Capture the cell that displays the provided text and extract its [X, Y] central coordinate. 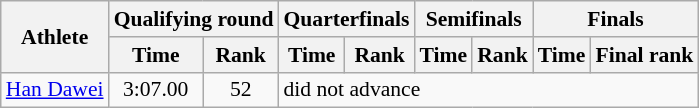
Final rank [644, 55]
Finals [616, 19]
Han Dawei [55, 90]
Qualifying round [194, 19]
3:07.00 [156, 90]
Semifinals [474, 19]
did not advance [488, 90]
52 [241, 90]
Quarterfinals [346, 19]
Athlete [55, 36]
